Capture the cell that displays the provided text and extract its [X, Y] central coordinate. 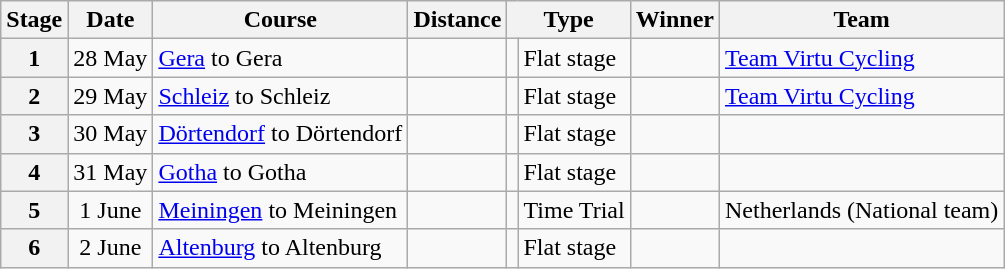
1 [34, 58]
1 June [110, 210]
30 May [110, 134]
2 [34, 96]
Type [568, 20]
Winner [674, 20]
Altenburg to Altenburg [280, 248]
Schleiz to Schleiz [280, 96]
Course [280, 20]
Stage [34, 20]
Time Trial [574, 210]
Distance [458, 20]
Netherlands (National team) [862, 210]
31 May [110, 172]
Meiningen to Meiningen [280, 210]
5 [34, 210]
3 [34, 134]
28 May [110, 58]
Gotha to Gotha [280, 172]
2 June [110, 248]
Gera to Gera [280, 58]
Date [110, 20]
4 [34, 172]
Team [862, 20]
6 [34, 248]
Dörtendorf to Dörtendorf [280, 134]
29 May [110, 96]
